Extract the (x, y) coordinate from the center of the cell holding the provided text.  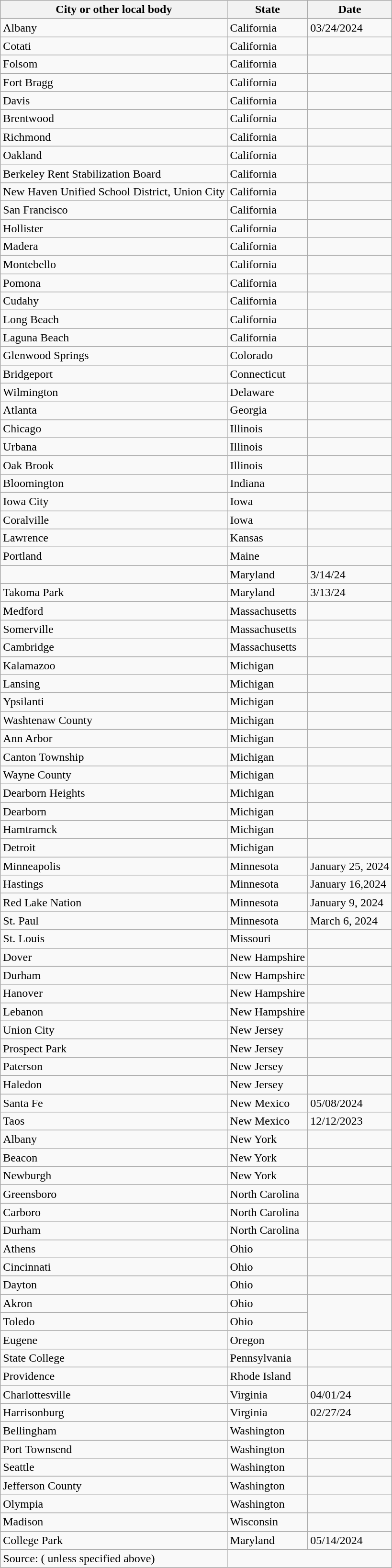
Urbana (114, 447)
Bloomington (114, 483)
Newburgh (114, 1176)
College Park (114, 1540)
Greensboro (114, 1194)
Pennsylvania (268, 1358)
City or other local body (114, 10)
Madison (114, 1522)
Colorado (268, 356)
Berkeley Rent Stabilization Board (114, 173)
Fort Bragg (114, 82)
Coralville (114, 519)
05/14/2024 (350, 1540)
Cincinnati (114, 1267)
Hanover (114, 993)
Georgia (268, 410)
Bridgeport (114, 374)
Carboro (114, 1212)
Ann Arbor (114, 738)
Kalamazoo (114, 666)
Eugene (114, 1340)
Wisconsin (268, 1522)
St. Louis (114, 939)
Takoma Park (114, 593)
Prospect Park (114, 1048)
Kansas (268, 538)
Paterson (114, 1066)
Hastings (114, 884)
Atlanta (114, 410)
Pomona (114, 283)
March 6, 2024 (350, 921)
Union City (114, 1030)
January 16,2024 (350, 884)
Portland (114, 556)
03/24/2024 (350, 28)
Canton Township (114, 756)
State College (114, 1358)
Akron (114, 1303)
Washtenaw County (114, 720)
Oregon (268, 1340)
Dearborn (114, 812)
Cotati (114, 46)
Athens (114, 1249)
Glenwood Springs (114, 356)
Date (350, 10)
January 9, 2024 (350, 902)
Seattle (114, 1467)
Jefferson County (114, 1486)
Ypsilanti (114, 702)
Dayton (114, 1285)
Delaware (268, 392)
St. Paul (114, 921)
Missouri (268, 939)
Santa Fe (114, 1103)
Port Townsend (114, 1449)
Beacon (114, 1158)
January 25, 2024 (350, 866)
Somerville (114, 629)
New Haven Unified School District, Union City (114, 192)
Lawrence (114, 538)
Cambridge (114, 647)
Charlottesville (114, 1395)
Madera (114, 247)
Laguna Beach (114, 338)
Connecticut (268, 374)
Bellingham (114, 1431)
02/27/24 (350, 1413)
Richmond (114, 137)
Iowa City (114, 501)
Hollister (114, 228)
05/08/2024 (350, 1103)
Medford (114, 611)
Harrisonburg (114, 1413)
Minneapolis (114, 866)
Cudahy (114, 301)
Red Lake Nation (114, 902)
04/01/24 (350, 1395)
Brentwood (114, 119)
Oakland (114, 155)
3/14/24 (350, 575)
San Francisco (114, 210)
Dover (114, 957)
Maine (268, 556)
Folsom (114, 64)
Source: ( unless specified above) (114, 1558)
Lansing (114, 684)
Wilmington (114, 392)
Wayne County (114, 775)
3/13/24 (350, 593)
Long Beach (114, 319)
State (268, 10)
Toledo (114, 1321)
Montebello (114, 265)
Indiana (268, 483)
Davis (114, 101)
Haledon (114, 1084)
Providence (114, 1376)
Hamtramck (114, 830)
Detroit (114, 848)
Chicago (114, 429)
Lebanon (114, 1012)
Dearborn Heights (114, 793)
Taos (114, 1121)
Olympia (114, 1504)
12/12/2023 (350, 1121)
Oak Brook (114, 465)
Rhode Island (268, 1376)
